Output the (X, Y) coordinate of the center of the cell containing the given text.  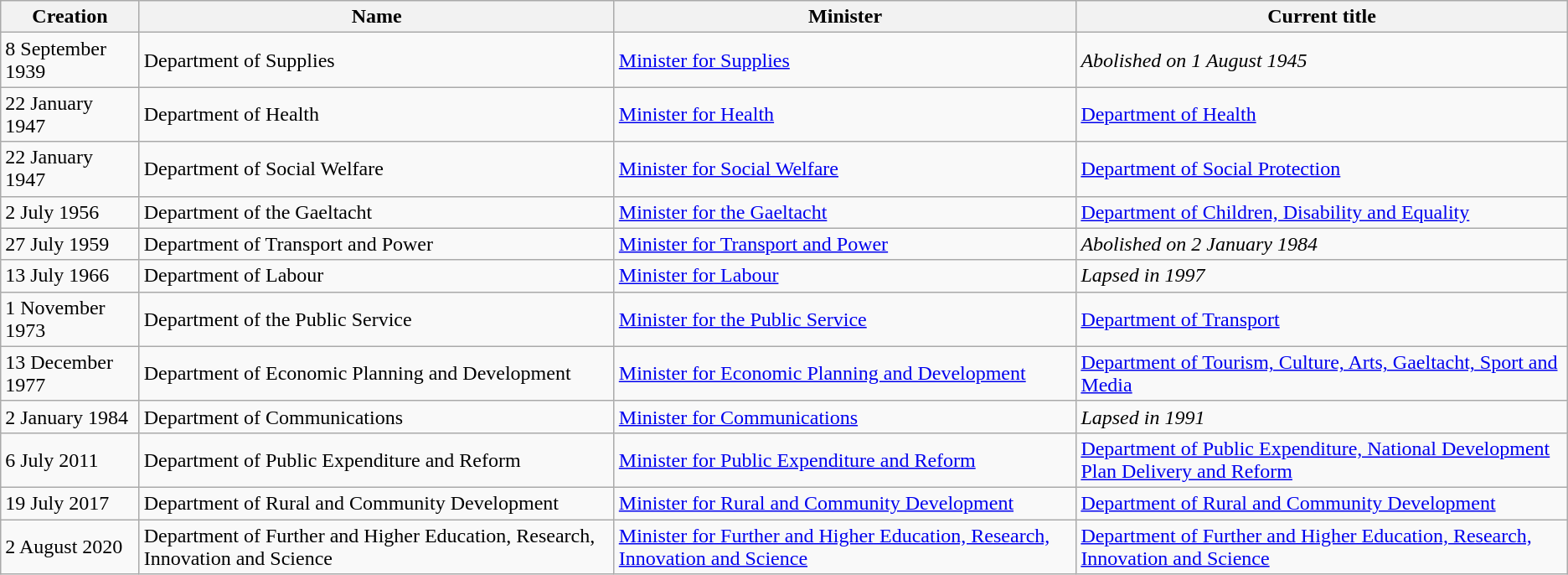
Lapsed in 1991 (1322, 417)
Abolished on 1 August 1945 (1322, 60)
Department of Supplies (377, 60)
Minister for Supplies (845, 60)
27 July 1959 (70, 244)
Department of Economic Planning and Development (377, 374)
Abolished on 2 January 1984 (1322, 244)
Minister for the Public Service (845, 319)
Department of Labour (377, 276)
Department of Social Welfare (377, 169)
Current title (1322, 17)
Minister for Health (845, 114)
8 September 1939 (70, 60)
Department of Public Expenditure, National Development Plan Delivery and Reform (1322, 459)
Minister for Communications (845, 417)
Minister for Labour (845, 276)
Minister for Transport and Power (845, 244)
2 August 2020 (70, 547)
13 December 1977 (70, 374)
Department of Communications (377, 417)
Minister for Rural and Community Development (845, 503)
13 July 1966 (70, 276)
Minister for Public Expenditure and Reform (845, 459)
6 July 2011 (70, 459)
19 July 2017 (70, 503)
Minister for the Gaeltacht (845, 212)
Minister for Economic Planning and Development (845, 374)
Department of the Gaeltacht (377, 212)
Department of Social Protection (1322, 169)
1 November 1973 (70, 319)
2 July 1956 (70, 212)
2 January 1984 (70, 417)
Minister for Social Welfare (845, 169)
Department of the Public Service (377, 319)
Name (377, 17)
Department of Transport (1322, 319)
Department of Tourism, Culture, Arts, Gaeltacht, Sport and Media (1322, 374)
Minister (845, 17)
Department of Public Expenditure and Reform (377, 459)
Lapsed in 1997 (1322, 276)
Creation (70, 17)
Minister for Further and Higher Education, Research, Innovation and Science (845, 547)
Department of Children, Disability and Equality (1322, 212)
Department of Transport and Power (377, 244)
